Search for the cell housing the specified text and yield its [x, y] center coordinate. 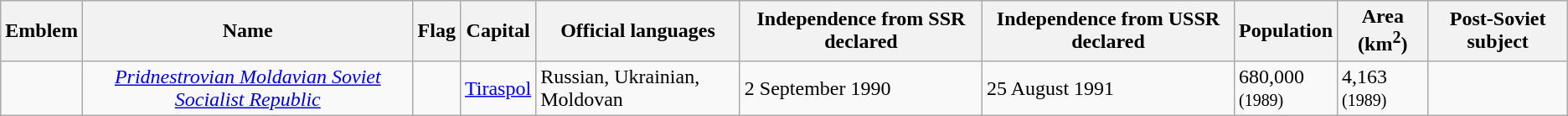
Independence from SSR declared [861, 31]
Russian, Ukrainian, Moldovan [638, 87]
4,163(1989) [1383, 87]
Independence from USSR declared [1109, 31]
2 September 1990 [861, 87]
Official languages [638, 31]
Capital [498, 31]
Population [1285, 31]
Post-Soviet subject [1498, 31]
25 August 1991 [1109, 87]
Tiraspol [498, 87]
Pridnestrovian Moldavian Soviet Socialist Republic [248, 87]
680,000(1989) [1285, 87]
Flag [436, 31]
Name [248, 31]
Emblem [42, 31]
Area (km2) [1383, 31]
